Locate the cell with the specified text and output its [x, y] center coordinate. 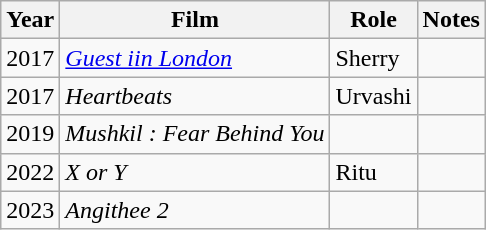
Year [30, 20]
Notes [451, 20]
2022 [30, 172]
2023 [30, 210]
Urvashi [374, 96]
2019 [30, 134]
Sherry [374, 58]
Ritu [374, 172]
Mushkil : Fear Behind You [195, 134]
Guest iin London [195, 58]
X or Y [195, 172]
Heartbeats [195, 96]
Film [195, 20]
Role [374, 20]
Angithee 2 [195, 210]
